Return (x, y) of the center of cell containing provided text 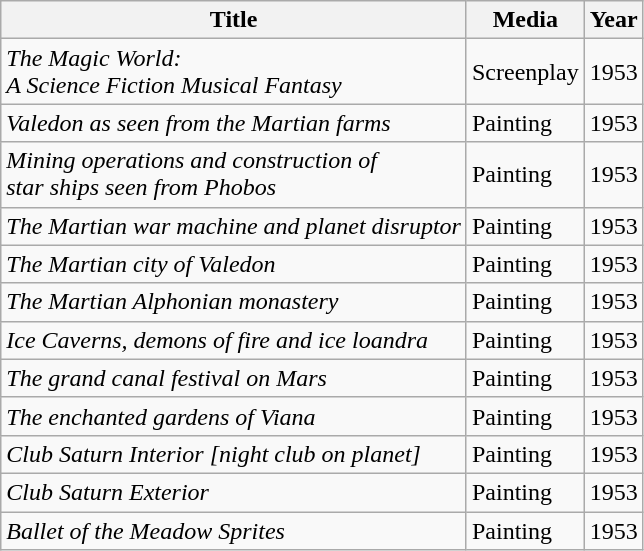
Valedon as seen from the Martian farms (234, 123)
The enchanted gardens of Viana (234, 416)
Ballet of the Meadow Sprites (234, 531)
The Martian Alphonian monastery (234, 302)
Screenplay (525, 72)
Club Saturn Exterior (234, 492)
The Martian war machine and planet disruptor (234, 226)
The Magic World:A Science Fiction Musical Fantasy (234, 72)
The Martian city of Valedon (234, 264)
Mining operations and construction ofstar ships seen from Phobos (234, 174)
Ice Caverns, demons of fire and ice loandra (234, 340)
The grand canal festival on Mars (234, 378)
Club Saturn Interior [night club on planet] (234, 454)
Media (525, 20)
Title (234, 20)
Year (614, 20)
